Locate the cell with the specified text and output its (X, Y) center coordinate. 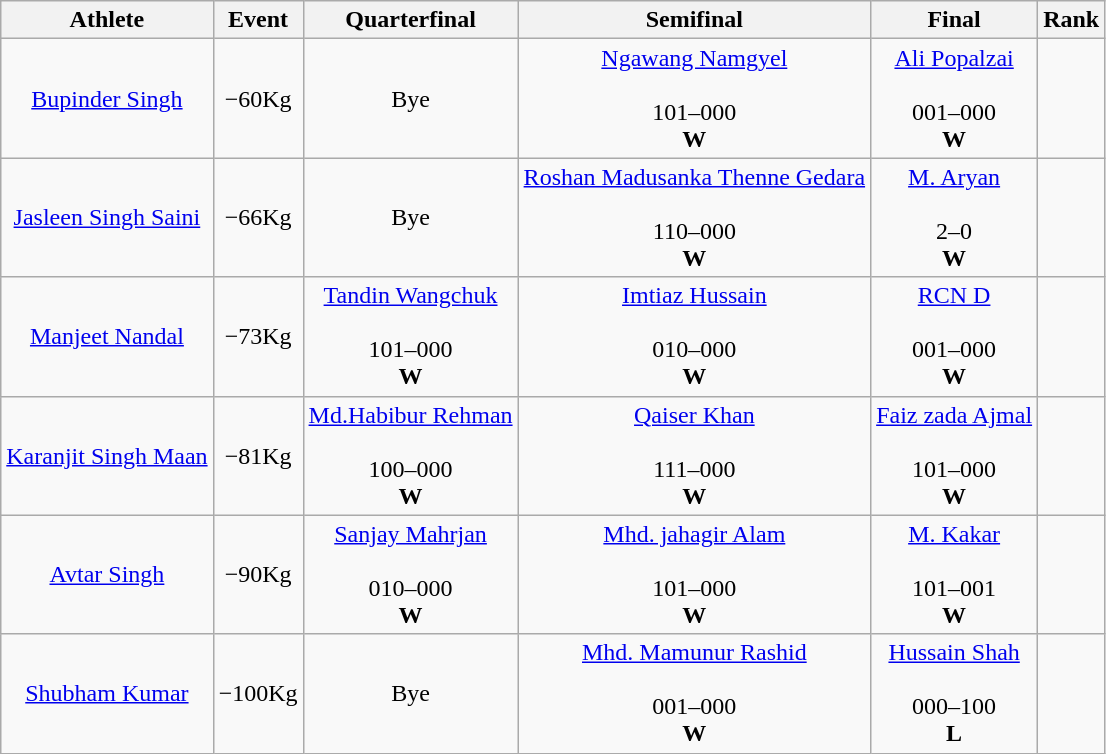
Final (954, 20)
Manjeet Nandal (107, 336)
−90Kg (258, 574)
Faiz zada Ajmal101–000W (954, 456)
Quarterfinal (410, 20)
−81Kg (258, 456)
Ali Popalzai001–000W (954, 98)
Ngawang Namgyel101–000W (694, 98)
Imtiaz Hussain010–000W (694, 336)
−66Kg (258, 218)
−100Kg (258, 694)
Shubham Kumar (107, 694)
Jasleen Singh Saini (107, 218)
Md.Habibur Rehman100–000W (410, 456)
Mhd. Mamunur Rashid001–000W (694, 694)
Bupinder Singh (107, 98)
−73Kg (258, 336)
M. Kakar101–001W (954, 574)
Event (258, 20)
Sanjay Mahrjan010–000W (410, 574)
Tandin Wangchuk101–000W (410, 336)
Mhd. jahagir Alam101–000W (694, 574)
Karanjit Singh Maan (107, 456)
−60Kg (258, 98)
Qaiser Khan111–000W (694, 456)
Rank (1072, 20)
Semifinal (694, 20)
Roshan Madusanka Thenne Gedara110–000W (694, 218)
Avtar Singh (107, 574)
RCN D001–000W (954, 336)
M. Aryan2–0W (954, 218)
Athlete (107, 20)
Hussain Shah000–100L (954, 694)
